Return [X, Y] of the center of cell containing provided text 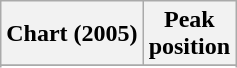
Chart (2005) [72, 34]
Peakposition [189, 34]
